From the cell containing the given text, extract its center point as [x, y] coordinate. 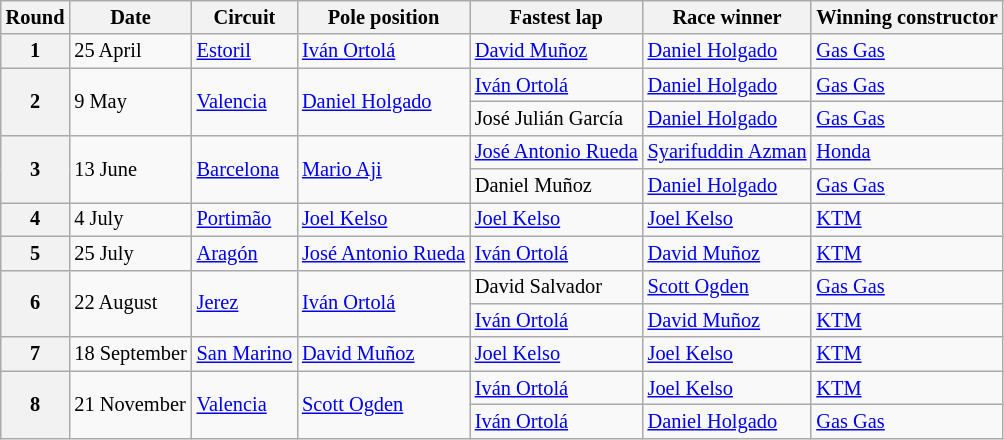
3 [36, 168]
25 July [130, 253]
José Julián García [556, 118]
San Marino [244, 354]
Daniel Muñoz [556, 186]
4 [36, 219]
Date [130, 17]
21 November [130, 404]
Winning constructor [906, 17]
Fastest lap [556, 17]
Barcelona [244, 168]
7 [36, 354]
2 [36, 102]
22 August [130, 304]
6 [36, 304]
Race winner [728, 17]
Honda [906, 152]
25 April [130, 51]
Mario Aji [384, 168]
4 July [130, 219]
Aragón [244, 253]
18 September [130, 354]
Estoril [244, 51]
8 [36, 404]
Circuit [244, 17]
5 [36, 253]
1 [36, 51]
Pole position [384, 17]
Jerez [244, 304]
Portimão [244, 219]
13 June [130, 168]
Syarifuddin Azman [728, 152]
David Salvador [556, 287]
9 May [130, 102]
Round [36, 17]
